Detect which cell encompasses the target text, then output its (x, y) center coordinate. 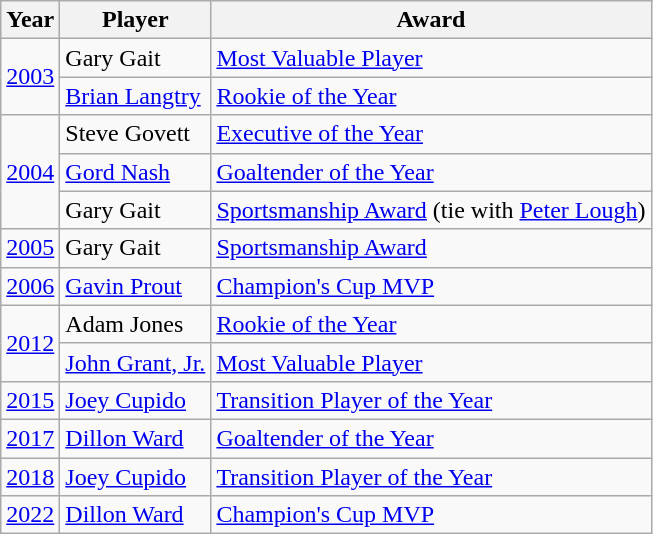
Adam Jones (136, 324)
Gavin Prout (136, 286)
2012 (30, 343)
Sportsmanship Award (tie with Peter Lough) (431, 210)
Brian Langtry (136, 96)
John Grant, Jr. (136, 362)
Sportsmanship Award (431, 248)
2004 (30, 172)
2022 (30, 515)
Award (431, 20)
2006 (30, 286)
2018 (30, 477)
Gord Nash (136, 172)
Year (30, 20)
2015 (30, 400)
2003 (30, 77)
Player (136, 20)
2017 (30, 438)
Executive of the Year (431, 134)
Steve Govett (136, 134)
2005 (30, 248)
